Scan for the cell matching the given text and deliver its (X, Y) coordinate at center. 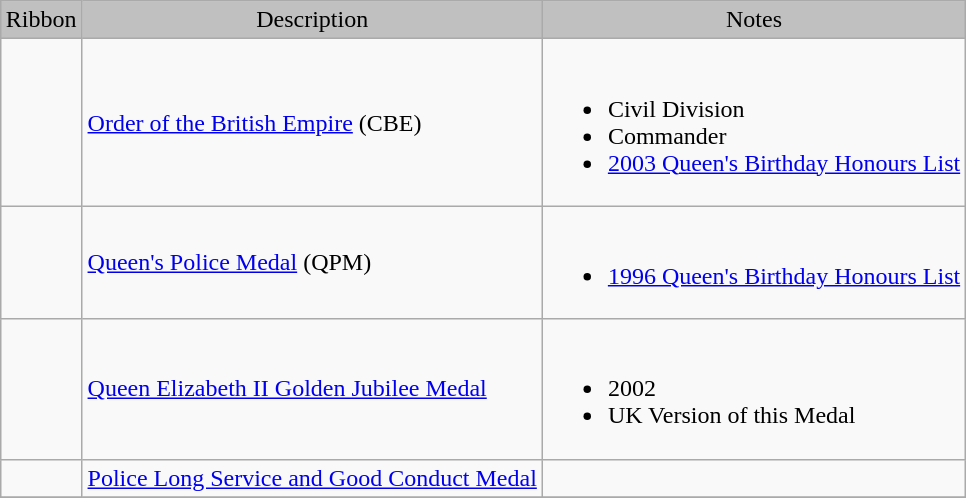
Queen Elizabeth II Golden Jubilee Medal (312, 389)
Notes (754, 20)
1996 Queen's Birthday Honours List (754, 262)
2002UK Version of this Medal (754, 389)
Ribbon (41, 20)
Order of the British Empire (CBE) (312, 122)
Description (312, 20)
Queen's Police Medal (QPM) (312, 262)
Civil DivisionCommander2003 Queen's Birthday Honours List (754, 122)
Police Long Service and Good Conduct Medal (312, 478)
